Identify which cell holds the provided text, then report its (x, y) central coordinate. 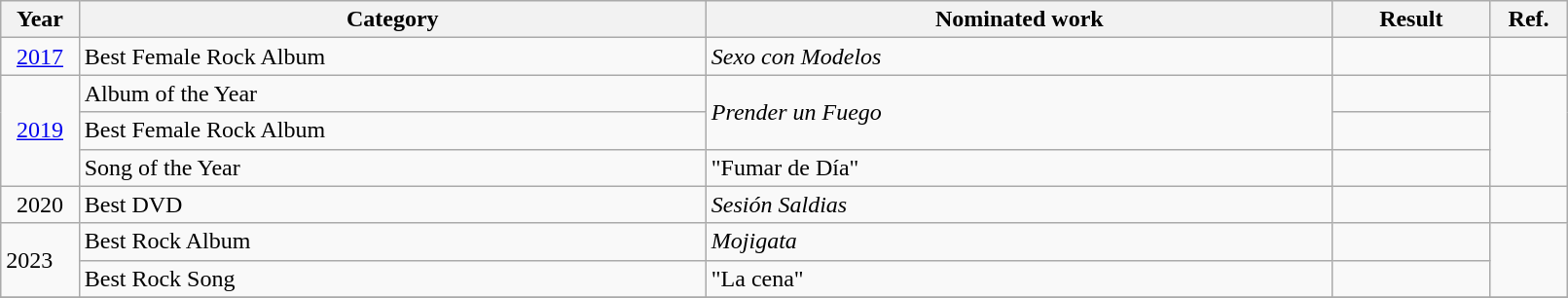
2023 (40, 260)
"La cena" (1019, 279)
2017 (40, 56)
Best DVD (392, 205)
Song of the Year (392, 168)
2020 (40, 205)
Category (392, 19)
Sesión Saldias (1019, 205)
Best Rock Song (392, 279)
Result (1411, 19)
Mojigata (1019, 242)
Album of the Year (392, 93)
"Fumar de Día" (1019, 168)
Best Rock Album (392, 242)
2019 (40, 130)
Sexo con Modelos (1019, 56)
Year (40, 19)
Prender un Fuego (1019, 112)
Nominated work (1019, 19)
Ref. (1528, 19)
